Detect which cell encompasses the target text, then output its (X, Y) center coordinate. 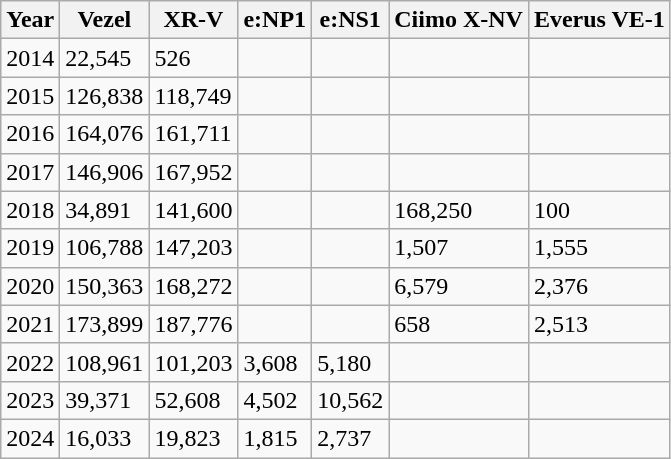
118,749 (194, 96)
164,076 (104, 134)
658 (459, 324)
146,906 (104, 172)
187,776 (194, 324)
4,502 (275, 400)
141,600 (194, 210)
1,555 (599, 248)
2019 (30, 248)
16,033 (104, 438)
2024 (30, 438)
e:NP1 (275, 20)
XR-V (194, 20)
161,711 (194, 134)
34,891 (104, 210)
126,838 (104, 96)
106,788 (104, 248)
3,608 (275, 362)
101,203 (194, 362)
Everus VE-1 (599, 20)
2020 (30, 286)
2018 (30, 210)
e:NS1 (350, 20)
168,272 (194, 286)
Vezel (104, 20)
147,203 (194, 248)
526 (194, 58)
2014 (30, 58)
Year (30, 20)
2016 (30, 134)
2022 (30, 362)
19,823 (194, 438)
167,952 (194, 172)
10,562 (350, 400)
2015 (30, 96)
5,180 (350, 362)
2,737 (350, 438)
39,371 (104, 400)
173,899 (104, 324)
1,815 (275, 438)
22,545 (104, 58)
52,608 (194, 400)
Ciimo X-NV (459, 20)
2021 (30, 324)
150,363 (104, 286)
2017 (30, 172)
168,250 (459, 210)
100 (599, 210)
2,513 (599, 324)
1,507 (459, 248)
2023 (30, 400)
2,376 (599, 286)
108,961 (104, 362)
6,579 (459, 286)
